Capture the cell that displays the provided text and extract its [X, Y] central coordinate. 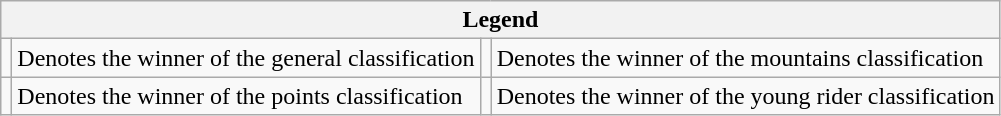
Denotes the winner of the general classification [246, 58]
Denotes the winner of the young rider classification [746, 96]
Legend [500, 20]
Denotes the winner of the points classification [246, 96]
Denotes the winner of the mountains classification [746, 58]
